Extract the (x, y) coordinate from the center of the cell holding the provided text.  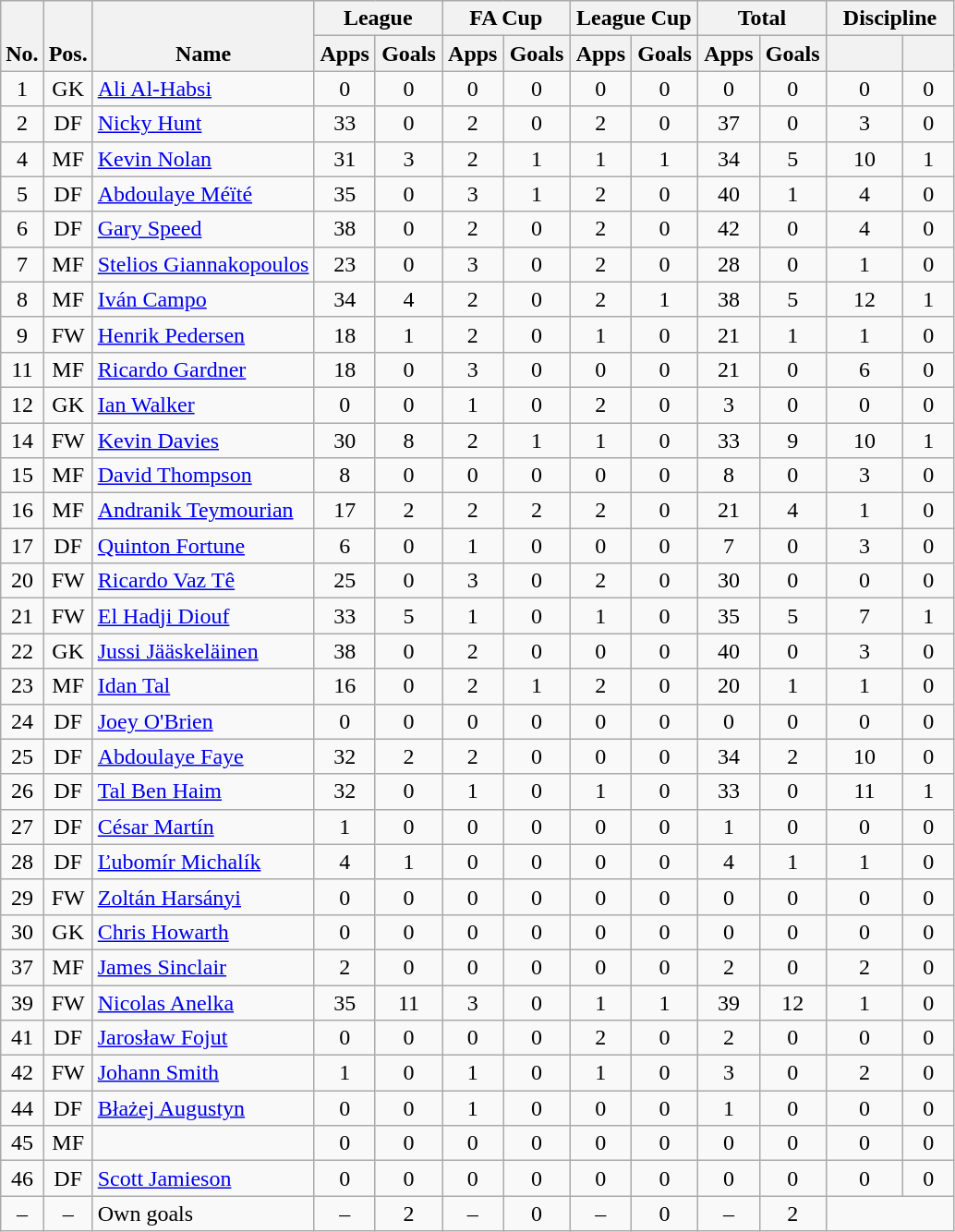
Ricardo Gardner (203, 369)
Nicolas Anelka (203, 1002)
Joey O'Brien (203, 721)
Tal Ben Haim (203, 791)
29 (22, 897)
César Martín (203, 827)
Iván Campo (203, 299)
Scott Jamieson (203, 1178)
Zoltán Harsányi (203, 897)
FA Cup (506, 18)
Gary Speed (203, 229)
Jussi Jääskeläinen (203, 651)
31 (345, 159)
Stelios Giannakopoulos (203, 264)
Andranik Teymourian (203, 511)
Ian Walker (203, 405)
24 (22, 721)
27 (22, 827)
44 (22, 1108)
Abdoulaye Faye (203, 756)
Pos. (68, 36)
Ricardo Vaz Tê (203, 581)
22 (22, 651)
No. (22, 36)
Abdoulaye Méïté (203, 194)
45 (22, 1143)
Own goals (203, 1214)
Jarosław Fojut (203, 1038)
David Thompson (203, 476)
26 (22, 791)
Nicky Hunt (203, 124)
Kevin Nolan (203, 159)
James Sinclair (203, 967)
El Hadji Diouf (203, 616)
Name (203, 36)
Discipline (890, 18)
Total (763, 18)
Henrik Pedersen (203, 334)
Johann Smith (203, 1073)
Quinton Fortune (203, 546)
15 (22, 476)
League Cup (634, 18)
14 (22, 441)
Ľubomír Michalík (203, 862)
Błażej Augustyn (203, 1108)
Chris Howarth (203, 932)
League (379, 18)
Idan Tal (203, 686)
Kevin Davies (203, 441)
41 (22, 1038)
Ali Al-Habsi (203, 89)
46 (22, 1178)
